Identify which cell holds the provided text, then report its [x, y] central coordinate. 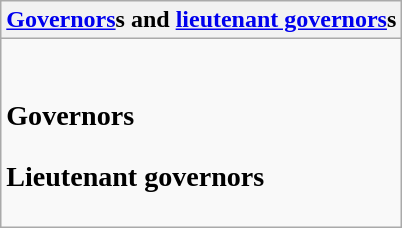
GovernorsLieutenant governors [202, 133]
Governorss and lieutenant governorss [202, 20]
